Return the (x, y) coordinate for the center point of the cell that contains the specified text.  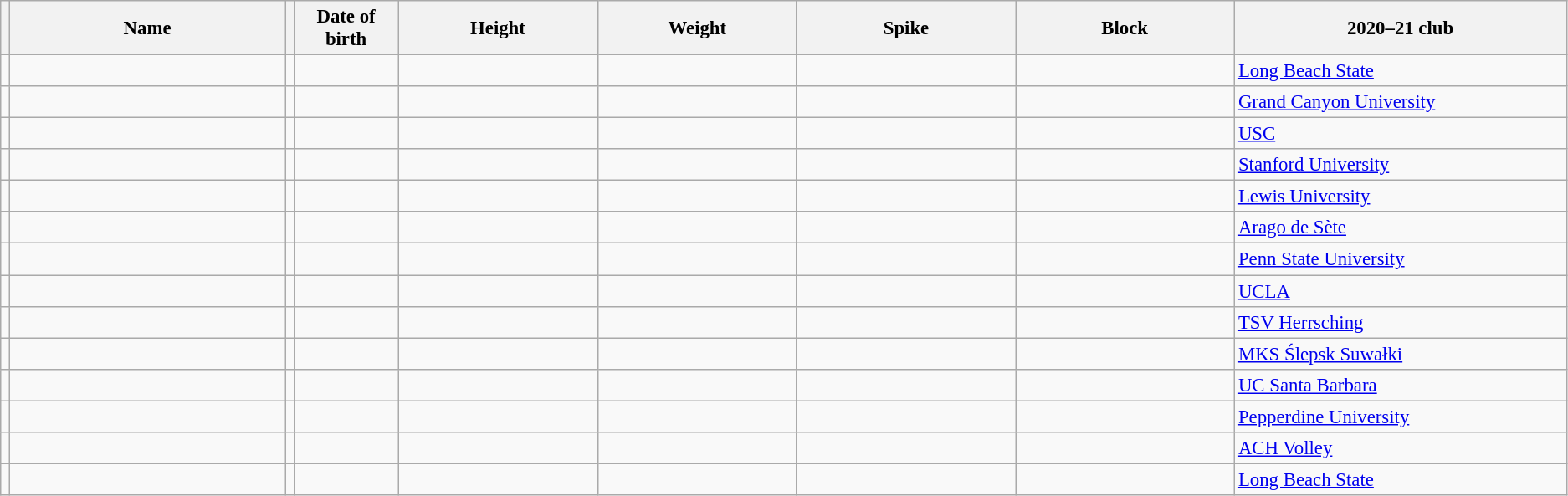
Arago de Sète (1401, 228)
USC (1401, 134)
Date of birth (346, 28)
Block (1125, 28)
Penn State University (1401, 259)
UCLA (1401, 291)
2020–21 club (1401, 28)
Name (147, 28)
Spike (905, 28)
UC Santa Barbara (1401, 385)
Grand Canyon University (1401, 102)
Pepperdine University (1401, 417)
ACH Volley (1401, 448)
TSV Herrsching (1401, 322)
MKS Ślepsk Suwałki (1401, 354)
Weight (697, 28)
Stanford University (1401, 165)
Height (498, 28)
Lewis University (1401, 197)
